Output the [X, Y] coordinate of the center of the cell containing the given text.  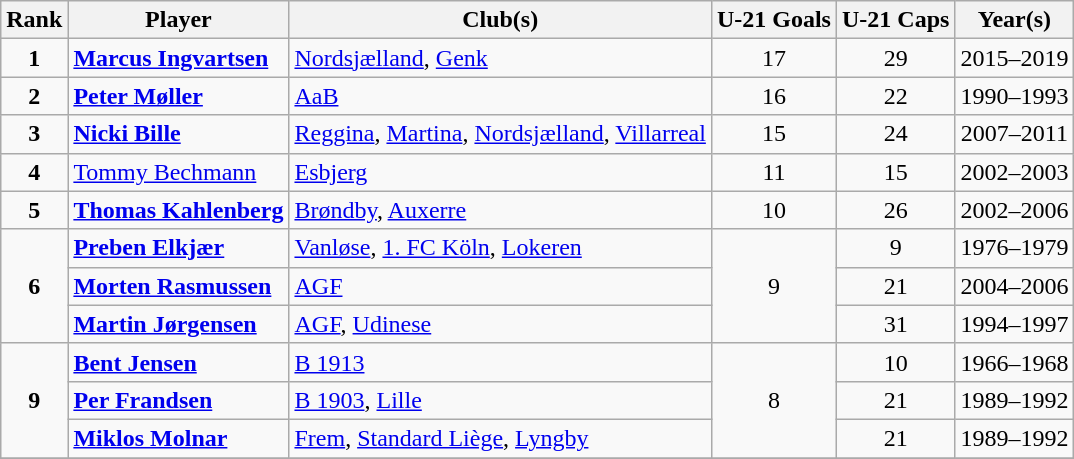
Reggina, Martina, Nordsjælland, Villarreal [500, 134]
2 [34, 96]
Nordsjælland, Genk [500, 58]
Frem, Standard Liège, Lyngby [500, 438]
11 [774, 172]
B 1903, Lille [500, 400]
AGF, Udinese [500, 324]
5 [34, 210]
Brøndby, Auxerre [500, 210]
26 [895, 210]
2002–2006 [1014, 210]
Thomas Kahlenberg [178, 210]
Per Frandsen [178, 400]
6 [34, 286]
2004–2006 [1014, 286]
1994–1997 [1014, 324]
Vanløse, 1. FC Köln, Lokeren [500, 248]
2007–2011 [1014, 134]
Peter Møller [178, 96]
AGF [500, 286]
16 [774, 96]
24 [895, 134]
U-21 Caps [895, 20]
Morten Rasmussen [178, 286]
Club(s) [500, 20]
Miklos Molnar [178, 438]
Year(s) [1014, 20]
1990–1993 [1014, 96]
U-21 Goals [774, 20]
29 [895, 58]
Rank [34, 20]
8 [774, 400]
Esbjerg [500, 172]
17 [774, 58]
1966–1968 [1014, 362]
1976–1979 [1014, 248]
Nicki Bille [178, 134]
Marcus Ingvartsen [178, 58]
B 1913 [500, 362]
Tommy Bechmann [178, 172]
Bent Jensen [178, 362]
3 [34, 134]
AaB [500, 96]
22 [895, 96]
Martin Jørgensen [178, 324]
2015–2019 [1014, 58]
2002–2003 [1014, 172]
Preben Elkjær [178, 248]
4 [34, 172]
Player [178, 20]
31 [895, 324]
1 [34, 58]
